Capture the cell that displays the provided text and extract its [x, y] central coordinate. 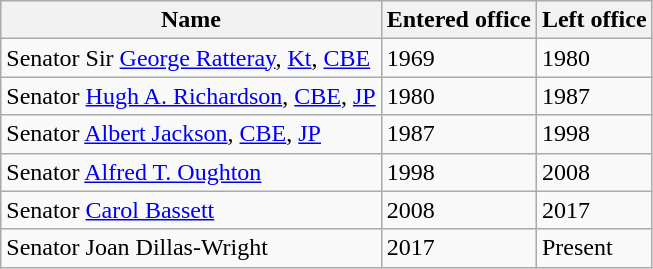
Senator Albert Jackson, CBE, JP [191, 134]
Entered office [458, 20]
Name [191, 20]
Senator Joan Dillas-Wright [191, 248]
Senator Alfred T. Oughton [191, 172]
Senator Hugh A. Richardson, CBE, JP [191, 96]
Senator Carol Bassett [191, 210]
Senator Sir George Ratteray, Kt, CBE [191, 58]
Present [594, 248]
1969 [458, 58]
Left office [594, 20]
